From the cell containing the given text, extract its center point as (x, y) coordinate. 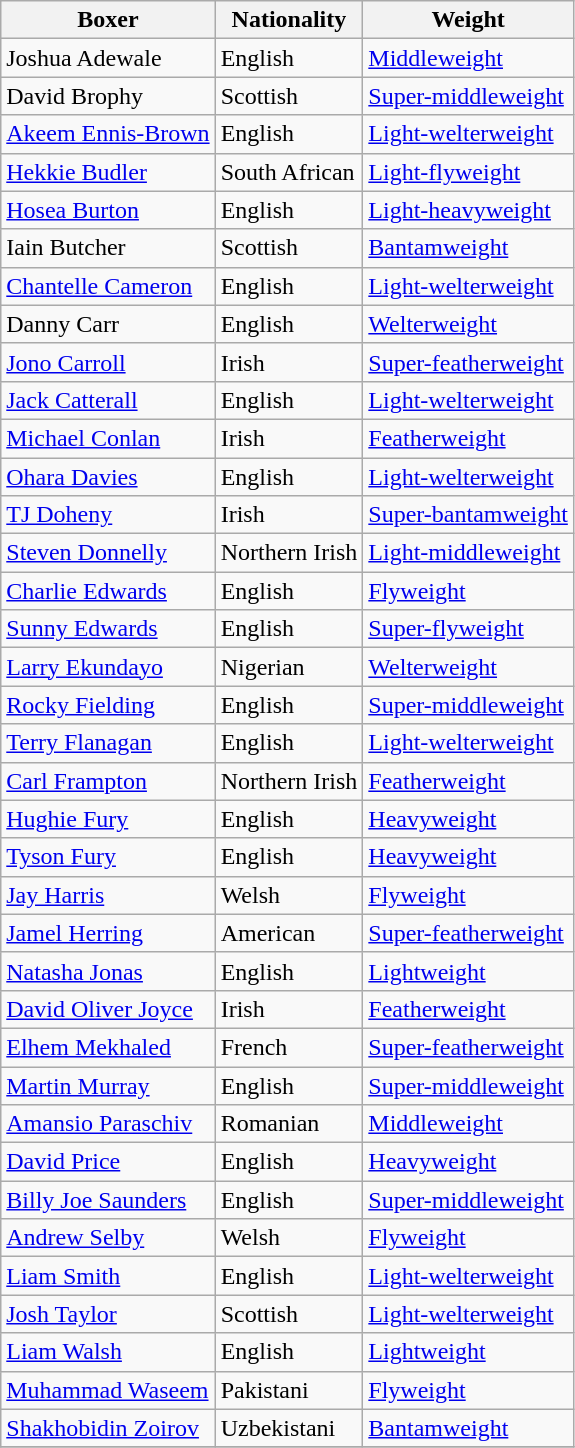
David Oliver Joyce (108, 1009)
Josh Taylor (108, 1314)
Hekkie Budler (108, 172)
Light-flyweight (468, 172)
Joshua Adewale (108, 58)
David Price (108, 1162)
Uzbekistani (289, 1428)
Jay Harris (108, 895)
TJ Doheny (108, 515)
Boxer (108, 20)
Terry Flanagan (108, 743)
Akeem Ennis-Brown (108, 134)
Liam Smith (108, 1276)
David Brophy (108, 96)
South African (289, 172)
Michael Conlan (108, 438)
Martin Murray (108, 1085)
Romanian (289, 1124)
American (289, 933)
Andrew Selby (108, 1238)
Billy Joe Saunders (108, 1200)
Steven Donnelly (108, 553)
Pakistani (289, 1390)
Super-flyweight (468, 629)
Danny Carr (108, 324)
Natasha Jonas (108, 971)
Hosea Burton (108, 210)
Nationality (289, 20)
Amansio Paraschiv (108, 1124)
Weight (468, 20)
Elhem Mekhaled (108, 1047)
Light-middleweight (468, 553)
Light-heavyweight (468, 210)
French (289, 1047)
Super-bantamweight (468, 515)
Jack Catterall (108, 400)
Carl Frampton (108, 781)
Hughie Fury (108, 819)
Larry Ekundayo (108, 667)
Iain Butcher (108, 248)
Rocky Fielding (108, 705)
Sunny Edwards (108, 629)
Tyson Fury (108, 857)
Charlie Edwards (108, 591)
Ohara Davies (108, 477)
Shakhobidin Zoirov (108, 1428)
Jono Carroll (108, 362)
Chantelle Cameron (108, 286)
Nigerian (289, 667)
Liam Walsh (108, 1352)
Jamel Herring (108, 933)
Muhammad Waseem (108, 1390)
